Return [X, Y] of the center of cell containing provided text 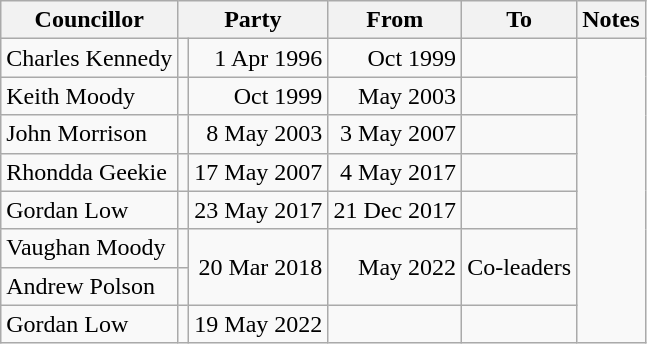
21 Dec 2017 [395, 210]
May 2022 [395, 267]
From [395, 20]
Keith Moody [90, 96]
17 May 2007 [258, 172]
4 May 2017 [395, 172]
Rhondda Geekie [90, 172]
May 2003 [395, 96]
19 May 2022 [258, 324]
To [520, 20]
Notes [611, 20]
Party [253, 20]
20 Mar 2018 [258, 267]
Councillor [90, 20]
8 May 2003 [258, 134]
Co-leaders [520, 267]
John Morrison [90, 134]
1 Apr 1996 [258, 58]
Charles Kennedy [90, 58]
23 May 2017 [258, 210]
Vaughan Moody [90, 248]
Andrew Polson [90, 286]
3 May 2007 [395, 134]
